Search for the cell housing the specified text and yield its (X, Y) center coordinate. 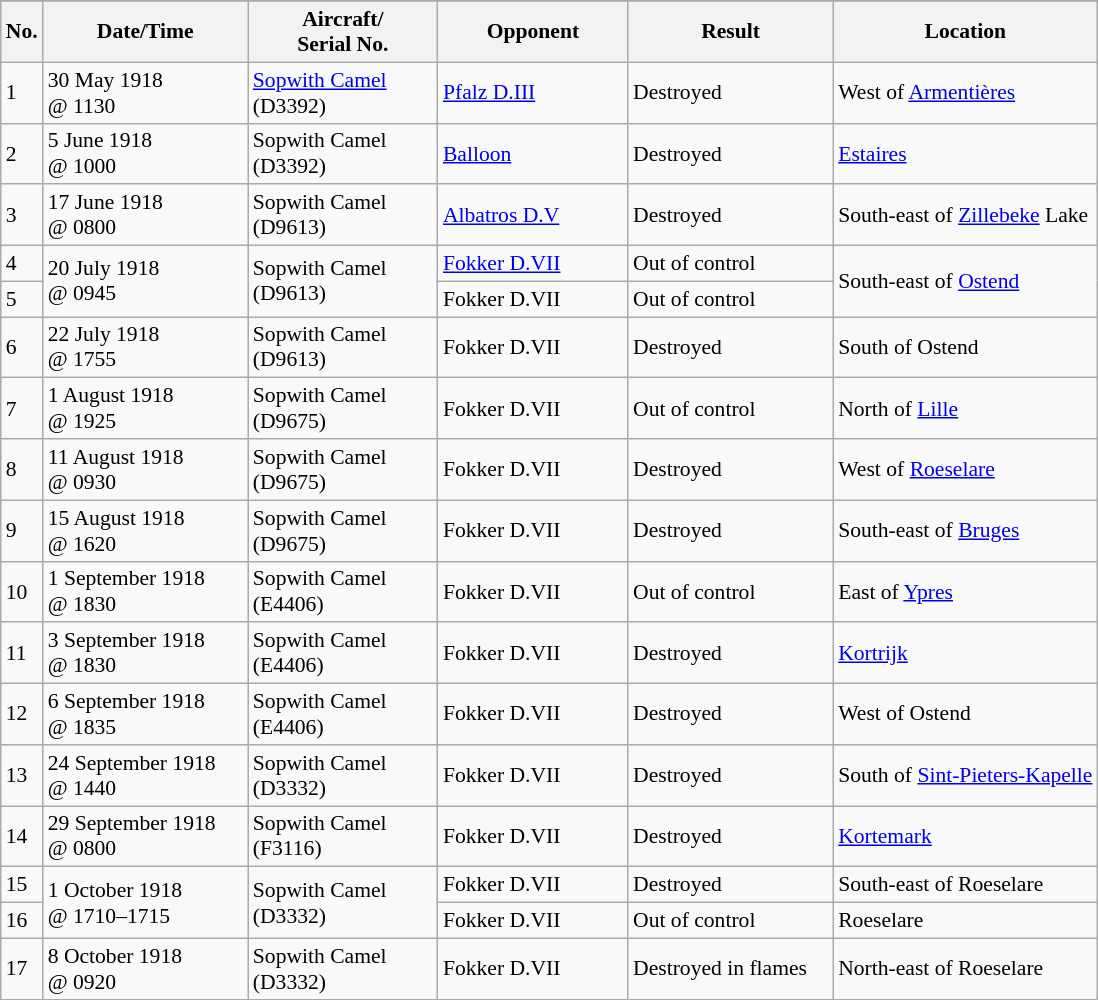
Sopwith Camel(F3116) (343, 836)
7 (22, 408)
Result (730, 32)
West of Armentières (965, 92)
6 (22, 348)
1 (22, 92)
West of Roeselare (965, 470)
East of Ypres (965, 592)
South-east of Zillebeke Lake (965, 216)
10 (22, 592)
29 September 1918@ 0800 (146, 836)
15 August 1918@ 1620 (146, 530)
13 (22, 776)
North of Lille (965, 408)
Pfalz D.III (533, 92)
Balloon (533, 154)
Roeselare (965, 921)
Albatros D.V (533, 216)
11 (22, 654)
South-east of Bruges (965, 530)
22 July 1918@ 1755 (146, 348)
8 (22, 470)
24 September 1918@ 1440 (146, 776)
17 June 1918@ 0800 (146, 216)
14 (22, 836)
5 June 1918@ 1000 (146, 154)
North-east of Roeselare (965, 968)
South-east of Roeselare (965, 885)
17 (22, 968)
6 September 1918@ 1835 (146, 714)
Kortemark (965, 836)
Location (965, 32)
Aircraft/Serial No. (343, 32)
West of Ostend (965, 714)
4 (22, 264)
9 (22, 530)
3 (22, 216)
Kortrijk (965, 654)
Date/Time (146, 32)
1 August 1918@ 1925 (146, 408)
Destroyed in flames (730, 968)
1 September 1918@ 1830 (146, 592)
Opponent (533, 32)
2 (22, 154)
5 (22, 299)
South of Ostend (965, 348)
South-east of Ostend (965, 282)
8 October 1918@ 0920 (146, 968)
South of Sint-Pieters-Kapelle (965, 776)
11 August 1918@ 0930 (146, 470)
15 (22, 885)
16 (22, 921)
No. (22, 32)
1 October 1918@ 1710–1715 (146, 902)
3 September 1918@ 1830 (146, 654)
30 May 1918@ 1130 (146, 92)
20 July 1918@ 0945 (146, 282)
Estaires (965, 154)
12 (22, 714)
